Extract the [X, Y] coordinate from the center of the cell holding the provided text.  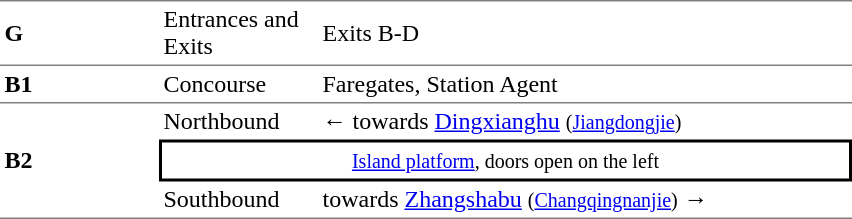
Island platform, doors open on the left [506, 161]
← towards Dingxianghu (Jiangdongjie) [585, 122]
Concourse [238, 85]
G [80, 33]
Exits B-D [585, 33]
B1 [80, 85]
Faregates, Station Agent [585, 85]
Northbound [238, 122]
Entrances and Exits [238, 33]
